For the text-containing cell, return its midpoint in [X, Y] coordinate format. 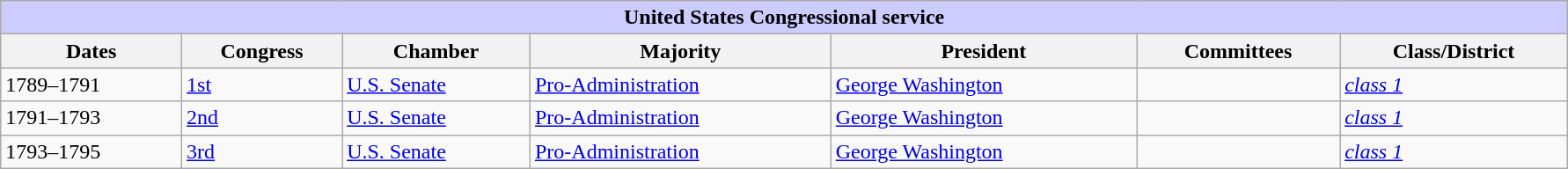
1st [262, 84]
President [984, 51]
1789–1791 [92, 84]
Dates [92, 51]
Majority [680, 51]
Chamber [436, 51]
3rd [262, 151]
United States Congressional service [785, 18]
1793–1795 [92, 151]
2nd [262, 118]
Committees [1239, 51]
Class/District [1454, 51]
Congress [262, 51]
1791–1793 [92, 118]
